Scan for the cell matching the given text and deliver its (x, y) coordinate at center. 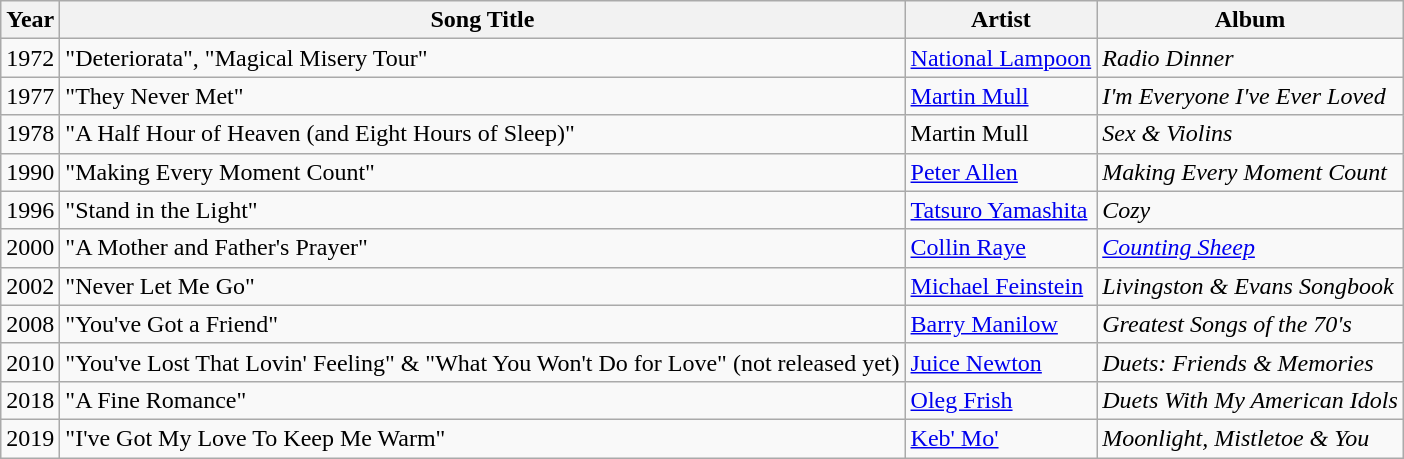
Moonlight, Mistletoe & You (1250, 438)
Album (1250, 20)
Tatsuro Yamashita (1001, 210)
"A Mother and Father's Prayer" (482, 248)
Greatest Songs of the 70's (1250, 324)
Sex & Violins (1250, 134)
"You've Lost That Lovin' Feeling" & "What You Won't Do for Love" (not released yet) (482, 362)
Radio Dinner (1250, 58)
National Lampoon (1001, 58)
1977 (30, 96)
1996 (30, 210)
"Making Every Moment Count" (482, 172)
Cozy (1250, 210)
Barry Manilow (1001, 324)
"I've Got My Love To Keep Me Warm" (482, 438)
1990 (30, 172)
Song Title (482, 20)
Oleg Frish (1001, 400)
Livingston & Evans Songbook (1250, 286)
"You've Got a Friend" (482, 324)
"Never Let Me Go" (482, 286)
Duets: Friends & Memories (1250, 362)
2010 (30, 362)
"A Fine Romance" (482, 400)
2019 (30, 438)
2002 (30, 286)
1978 (30, 134)
Michael Feinstein (1001, 286)
"Deteriorata", "Magical Misery Tour" (482, 58)
Keb' Mo' (1001, 438)
"Stand in the Light" (482, 210)
"They Never Met" (482, 96)
Peter Allen (1001, 172)
2000 (30, 248)
Making Every Moment Count (1250, 172)
I'm Everyone I've Ever Loved (1250, 96)
Counting Sheep (1250, 248)
"A Half Hour of Heaven (and Eight Hours of Sleep)" (482, 134)
Collin Raye (1001, 248)
Year (30, 20)
Artist (1001, 20)
2008 (30, 324)
1972 (30, 58)
2018 (30, 400)
Juice Newton (1001, 362)
Duets With My American Idols (1250, 400)
